Extract the [x, y] coordinate from the center of the cell holding the provided text.  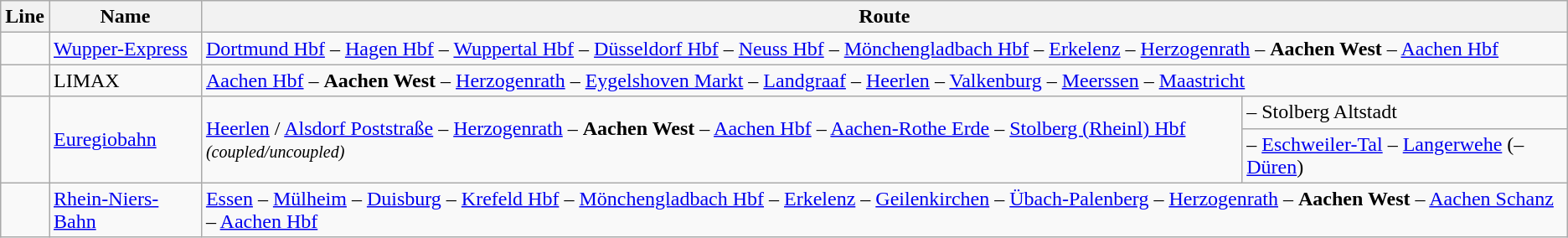
Dortmund Hbf – Hagen Hbf – Wuppertal Hbf – Düsseldorf Hbf – Neuss Hbf – Mönchengladbach Hbf – Erkelenz – Herzogenrath – Aachen West – Aachen Hbf [885, 49]
Aachen Hbf – Aachen West – Herzogenrath – Eygelshoven Markt – Landgraaf – Heerlen – Valkenburg – Meerssen – Maastricht [885, 80]
Euregiobahn [125, 139]
Line [25, 17]
Route [885, 17]
– Stolberg Altstadt [1406, 112]
Name [125, 17]
– Eschweiler-Tal – Langerwehe (– Düren) [1406, 156]
LIMAX [125, 80]
Wupper-Express [125, 49]
Rhein-Niers-Bahn [125, 210]
Heerlen / Alsdorf Poststraße – Herzogenrath – Aachen West – Aachen Hbf – Aachen-Rothe Erde – Stolberg (Rheinl) Hbf (coupled/uncoupled) [721, 139]
